For the text-containing cell, return its midpoint in (x, y) coordinate format. 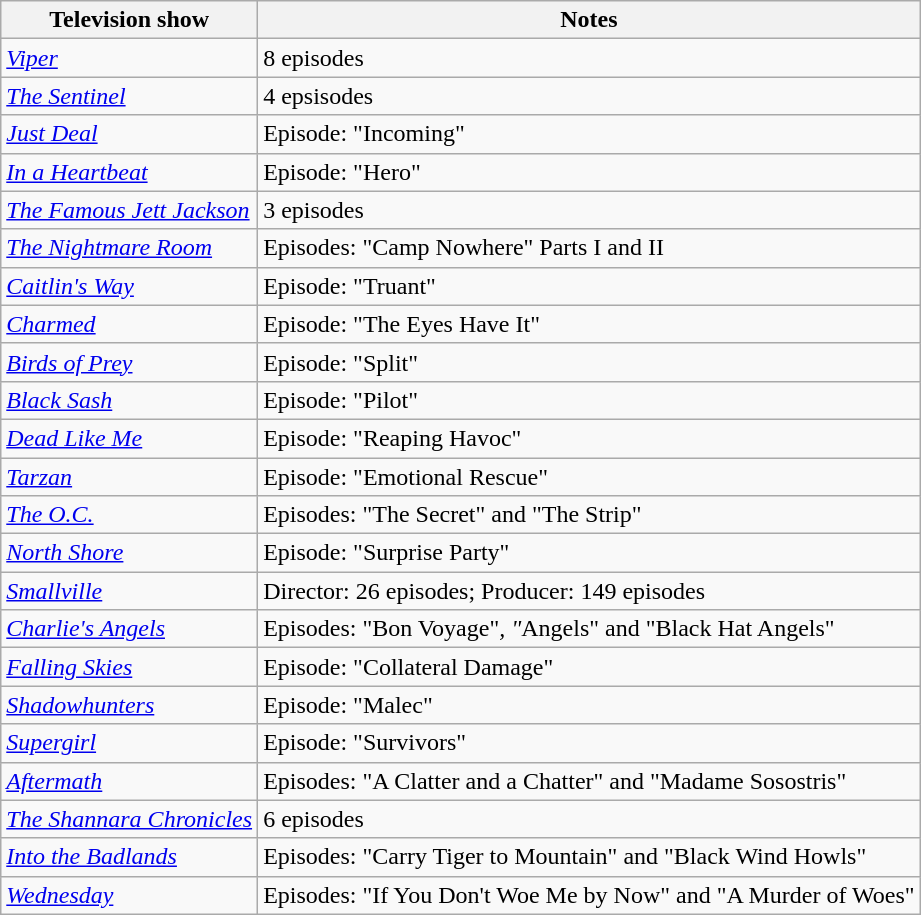
Episode: "Malec" (589, 705)
The O.C. (130, 515)
Black Sash (130, 400)
Dead Like Me (130, 438)
Aftermath (130, 781)
Episodes: "A Clatter and a Chatter" and "Madame Sosostris" (589, 781)
Shadowhunters (130, 705)
Episodes: "If You Don't Woe Me by Now" and "A Murder of Woes" (589, 895)
Episode: "Split" (589, 362)
Into the Badlands (130, 857)
Supergirl (130, 743)
Episode: "The Eyes Have It" (589, 324)
Episode: "Emotional Rescue" (589, 477)
Viper (130, 58)
3 episodes (589, 210)
The Nightmare Room (130, 248)
The Famous Jett Jackson (130, 210)
Director: 26 episodes; Producer: 149 episodes (589, 591)
Episode: "Truant" (589, 286)
Episode: "Hero" (589, 172)
Caitlin's Way (130, 286)
Episode: "Survivors" (589, 743)
The Shannara Chronicles (130, 819)
Episode: "Surprise Party" (589, 553)
Television show (130, 20)
Notes (589, 20)
4 epsisodes (589, 96)
Falling Skies (130, 667)
Birds of Prey (130, 362)
Just Deal (130, 134)
Episode: "Reaping Havoc" (589, 438)
Episodes: "The Secret" and "The Strip" (589, 515)
In a Heartbeat (130, 172)
8 episodes (589, 58)
Episodes: "Carry Tiger to Mountain" and "Black Wind Howls" (589, 857)
6 episodes (589, 819)
Episode: "Incoming" (589, 134)
Wednesday (130, 895)
The Sentinel (130, 96)
Episode: "Pilot" (589, 400)
Episodes: "Bon Voyage", "Angels" and "Black Hat Angels" (589, 629)
Charmed (130, 324)
Episodes: "Camp Nowhere" Parts I and II (589, 248)
Episode: "Collateral Damage" (589, 667)
Charlie's Angels (130, 629)
Tarzan (130, 477)
Smallville (130, 591)
North Shore (130, 553)
